From the cell containing the given text, extract its center point as [X, Y] coordinate. 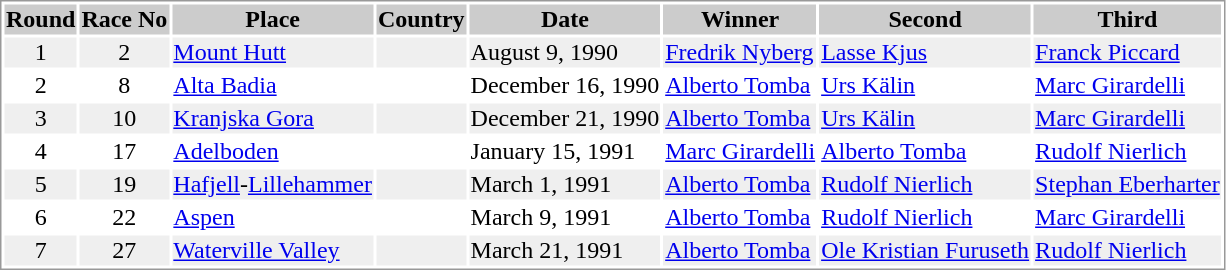
27 [124, 251]
5 [40, 185]
March 1, 1991 [565, 185]
Mount Hutt [273, 53]
Round [40, 19]
Place [273, 19]
Third [1128, 19]
March 21, 1991 [565, 251]
Ole Kristian Furuseth [926, 251]
Aspen [273, 217]
Kranjska Gora [273, 119]
1 [40, 53]
Country [421, 19]
March 9, 1991 [565, 217]
Stephan Eberharter [1128, 185]
7 [40, 251]
10 [124, 119]
6 [40, 217]
August 9, 1990 [565, 53]
Fredrik Nyberg [740, 53]
Alta Badia [273, 85]
Hafjell-Lillehammer [273, 185]
4 [40, 151]
Winner [740, 19]
3 [40, 119]
8 [124, 85]
Lasse Kjus [926, 53]
Date [565, 19]
Second [926, 19]
Race No [124, 19]
January 15, 1991 [565, 151]
December 21, 1990 [565, 119]
Franck Piccard [1128, 53]
19 [124, 185]
22 [124, 217]
Adelboden [273, 151]
17 [124, 151]
December 16, 1990 [565, 85]
Waterville Valley [273, 251]
